From the cell containing the given text, extract its center point as [X, Y] coordinate. 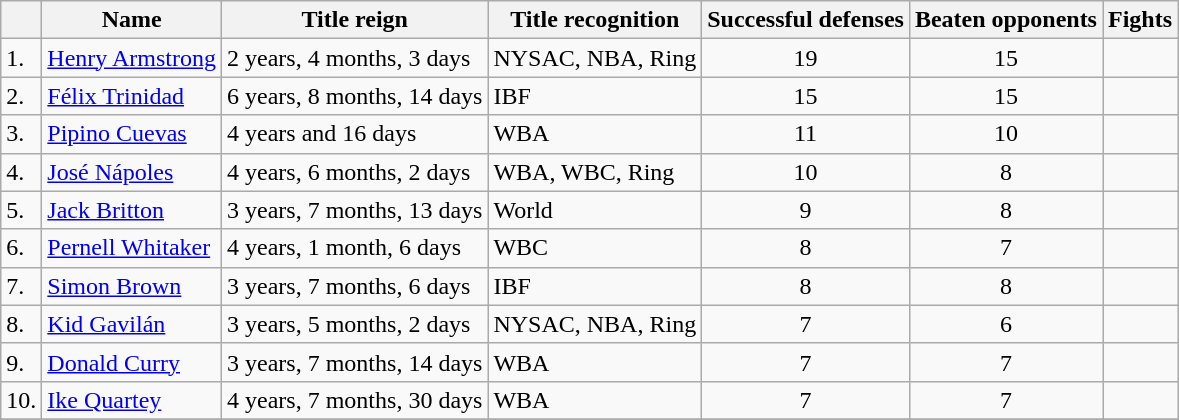
2 years, 4 months, 3 days [355, 58]
Fights [1140, 20]
11 [806, 134]
6 years, 8 months, 14 days [355, 96]
4 years, 7 months, 30 days [355, 400]
Pipino Cuevas [132, 134]
Pernell Whitaker [132, 248]
WBA, WBC, Ring [595, 172]
3 years, 7 months, 14 days [355, 362]
4 years, 6 months, 2 days [355, 172]
1. [22, 58]
Simon Brown [132, 286]
6. [22, 248]
Henry Armstrong [132, 58]
9 [806, 210]
Jack Britton [132, 210]
3 years, 7 months, 6 days [355, 286]
7. [22, 286]
Donald Curry [132, 362]
3 years, 5 months, 2 days [355, 324]
3 years, 7 months, 13 days [355, 210]
Félix Trinidad [132, 96]
4 years and 16 days [355, 134]
World [595, 210]
19 [806, 58]
Name [132, 20]
Kid Gavilán [132, 324]
8. [22, 324]
5. [22, 210]
Title recognition [595, 20]
Successful defenses [806, 20]
3. [22, 134]
2. [22, 96]
WBC [595, 248]
Title reign [355, 20]
4. [22, 172]
6 [1006, 324]
10. [22, 400]
José Nápoles [132, 172]
Ike Quartey [132, 400]
Beaten opponents [1006, 20]
9. [22, 362]
4 years, 1 month, 6 days [355, 248]
